Pinpoint the cell where the given text exists, returning its [x, y] midpoint coordinate. 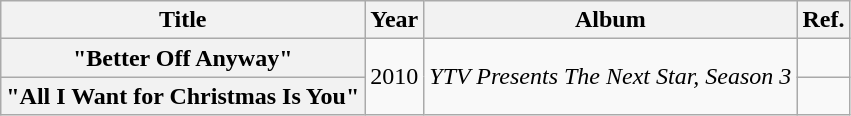
Year [394, 20]
"All I Want for Christmas Is You" [183, 96]
"Better Off Anyway" [183, 58]
Title [183, 20]
Ref. [824, 20]
YTV Presents The Next Star, Season 3 [610, 77]
2010 [394, 77]
Album [610, 20]
